Identify which cell holds the provided text, then report its (X, Y) central coordinate. 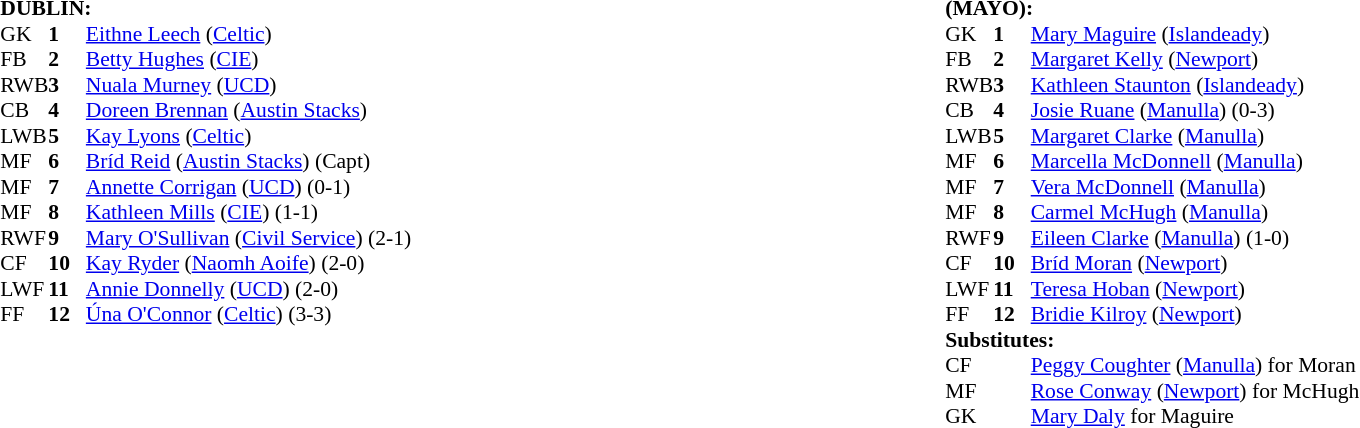
Margaret Clarke (Manulla) (1196, 136)
Kay Lyons (Celtic) (248, 136)
Eileen Clarke (Manulla) (1-0) (1196, 238)
Annette Corrigan (UCD) (0-1) (248, 187)
Carmel McHugh (Manulla) (1196, 213)
Bríd Reid (Austin Stacks) (Capt) (248, 161)
Nuala Murney (UCD) (248, 85)
Teresa Hoban (Newport) (1196, 289)
Bridie Kilroy (Newport) (1196, 315)
Mary Maguire (Islandeady) (1196, 34)
Kathleen Staunton (Islandeady) (1196, 85)
Eithne Leech (Celtic) (248, 34)
Rose Conway (Newport) for McHugh (1196, 391)
Josie Ruane (Manulla) (0-3) (1196, 111)
Úna O'Connor (Celtic) (3-3) (248, 315)
Mary O'Sullivan (Civil Service) (2-1) (248, 238)
Margaret Kelly (Newport) (1196, 59)
Vera McDonnell (Manulla) (1196, 187)
Marcella McDonnell (Manulla) (1196, 161)
Bríd Moran (Newport) (1196, 263)
Substitutes: (1152, 340)
Kay Ryder (Naomh Aoife) (2-0) (248, 263)
Doreen Brennan (Austin Stacks) (248, 111)
Annie Donnelly (UCD) (2-0) (248, 289)
Kathleen Mills (CIE) (1-1) (248, 213)
Peggy Coughter (Manulla) for Moran (1196, 365)
Betty Hughes (CIE) (248, 59)
